From the cell containing the given text, extract its center point as [X, Y] coordinate. 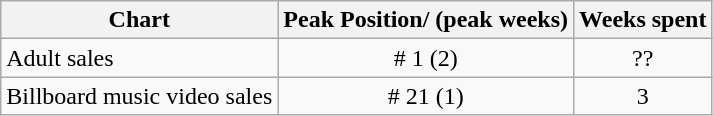
Chart [140, 20]
# 21 (1) [426, 96]
Billboard music video sales [140, 96]
Adult sales [140, 58]
Peak Position/ (peak weeks) [426, 20]
3 [643, 96]
?? [643, 58]
# 1 (2) [426, 58]
Weeks spent [643, 20]
